Return [x, y] of the center of cell containing provided text 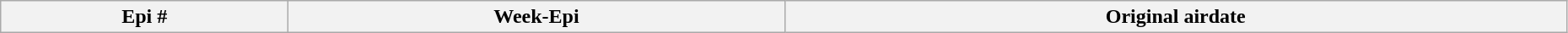
Epi # [145, 17]
Original airdate [1176, 17]
Week-Epi [536, 17]
